Find where the given text appears and provide that cell's center as (x, y) coordinate. 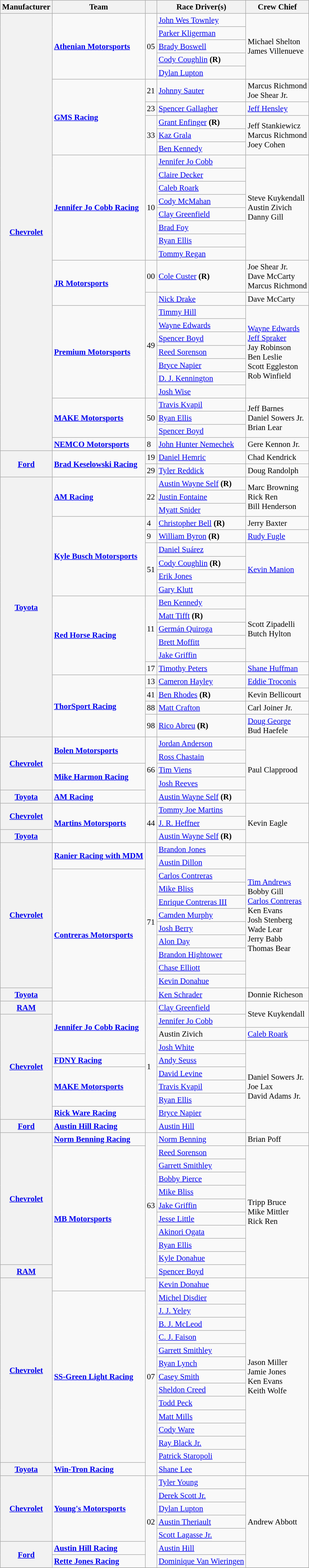
Daniel Suárez (201, 550)
Brett Moffitt (201, 642)
Josh White (201, 1047)
10 (151, 208)
Erik Jones (201, 576)
Paul Clapprood (277, 770)
NEMCO Motorsports (99, 444)
Spencer Gallagher (201, 109)
Rico Abreu (R) (201, 726)
00 (151, 276)
Kevin Bellicourt (277, 695)
Brandon Hightower (201, 955)
Austin Zivich (201, 1034)
Jordan Anderson (201, 744)
Tyler Reddick (201, 471)
Matt Crafton (201, 708)
88 (151, 708)
Brady Boswell (201, 47)
Todd Peck (201, 1403)
Gere Kennon Jr. (277, 444)
Myatt Snider (201, 510)
Ross Chastain (201, 757)
Marc Browning Rick Ren Bill Henderson (277, 497)
98 (151, 726)
Wayne Edwards Jeff Spraker Jay Robinson Ben Leslie Scott Eggleston Rob Winfield (277, 351)
13 (151, 682)
Matt Tifft (R) (201, 616)
4 (151, 523)
Race Driver(s) (201, 7)
Scott Zipadelli Butch Hylton (277, 629)
Brad Foy (201, 227)
Daniel Hemric (201, 457)
Daniel Sowers Jr. Joe Lax David Adams Jr. (277, 1087)
Norm Benning Racing (99, 1139)
9 (151, 536)
Kyle Busch Motorsports (99, 556)
Team (99, 7)
Kevin Eagle (277, 823)
Dominique Van Wieringen (201, 1561)
71 (151, 922)
Michel Disdier (201, 1298)
Akinori Ogata (201, 1232)
Chad Kendrick (277, 457)
02 (151, 1522)
Gary Klutt (201, 589)
Mike Harmon Racing (99, 777)
19 (151, 457)
C. J. Faison (201, 1337)
Andy Seuss (201, 1060)
Austin Dillon (201, 863)
44 (151, 823)
Timmy Hill (201, 312)
Rette Jones Racing (99, 1561)
Shane Lee (201, 1469)
Alon Day (201, 942)
Jason Miller Jamie Jones Ken Evans Keith Wolfe (277, 1377)
51 (151, 569)
Casey Smith (201, 1377)
ThorSport Racing (99, 706)
Premium Motorsports (99, 351)
17 (151, 668)
Shane Huffman (277, 668)
Kyle Donahue (201, 1258)
Bobby Pierce (201, 1179)
Jeff Stankiewicz Marcus Richmond Joey Cohen (277, 135)
Tommy Joe Martins (201, 810)
Steve Kuykendall Austin Zivich Danny Gill (277, 208)
Tyler Young (201, 1482)
Contreras Motorsports (99, 935)
07 (151, 1377)
Chase Elliott (201, 968)
Brad Keselowski Racing (99, 464)
Matt Mills (201, 1416)
22 (151, 497)
Johnny Sauter (201, 91)
Tim Viens (201, 770)
Camden Murphy (201, 915)
Dave McCarty (277, 299)
Athenian Motorsports (99, 47)
Michael Shelton James Villenueve (277, 47)
Crew Chief (277, 7)
Rick Ware Racing (99, 1113)
Tripp Bruce Mike Mittler Rick Ren (277, 1212)
Ben Rhodes (R) (201, 695)
Bolen Motorsports (99, 750)
Justin Fontaine (201, 497)
Germán Quiroga (201, 629)
Jeff Hensley (277, 109)
Josh Wise (201, 391)
Manufacturer (26, 7)
Ryan Lynch (201, 1363)
John Wes Townley (201, 20)
J. J. Yeley (201, 1311)
23 (151, 109)
Young's Motorsports (99, 1509)
Doug Randolph (277, 471)
Parker Kligerman (201, 33)
50 (151, 418)
Donnie Richeson (277, 994)
Scott Lagasse Jr. (201, 1535)
Austin Theriault (201, 1522)
49 (151, 345)
Andrew Abbott (277, 1522)
Marcus Richmond Joe Shear Jr. (277, 91)
Brian Poff (277, 1139)
Grant Enfinger (R) (201, 122)
66 (151, 770)
Doug George Bud Haefele (277, 726)
Tommy Regan (201, 254)
Jerry Baxter (277, 523)
Kaz Grala (201, 135)
Steve Kuykendall (277, 1014)
David Levine (201, 1073)
Sheldon Creed (201, 1390)
Red Horse Racing (99, 635)
B. J. McLeod (201, 1324)
Derek Scott Jr. (201, 1495)
11 (151, 629)
Martins Motorsports (99, 823)
Carlos Contreras (201, 876)
21 (151, 91)
63 (151, 1205)
41 (151, 695)
Carl Joiner Jr. (277, 708)
Wayne Edwards (201, 326)
Joe Shear Jr. Dave McCarty Marcus Richmond (277, 276)
Jesse Little (201, 1219)
Claire Decker (201, 175)
Timothy Peters (201, 668)
Eddie Troconis (277, 682)
William Byron (R) (201, 536)
Patrick Staropoli (201, 1456)
Win-Tron Racing (99, 1469)
Josh Berry (201, 929)
FDNY Racing (99, 1060)
05 (151, 47)
Tim Andrews Bobby Gill Carlos Contreras Ken Evans Josh Stenberg Wade Lear Jerry Babb Thomas Bear (277, 915)
Norm Benning (201, 1139)
Jeff Barnes Daniel Sowers Jr. Brian Lear (277, 418)
Ken Schrader (201, 994)
33 (151, 135)
J. R. Heffner (201, 823)
Cole Custer (R) (201, 276)
1 (151, 1067)
Josh Reeves (201, 783)
Nick Drake (201, 299)
Enrique Contreras III (201, 902)
MB Motorsports (99, 1219)
Cody McMahan (201, 201)
Ranier Racing with MDM (99, 856)
Kevin Manion (277, 569)
D. J. Kennington (201, 378)
JR Motorsports (99, 283)
SS-Green Light Racing (99, 1376)
Christopher Bell (R) (201, 523)
8 (151, 444)
Ray Black Jr. (201, 1443)
John Hunter Nemechek (201, 444)
GMS Racing (99, 117)
Cody Ware (201, 1429)
Cameron Hayley (201, 682)
29 (151, 471)
Rudy Fugle (277, 536)
Brandon Jones (201, 849)
